Provide the (x, y) coordinate of the cell's center where the given text is located.  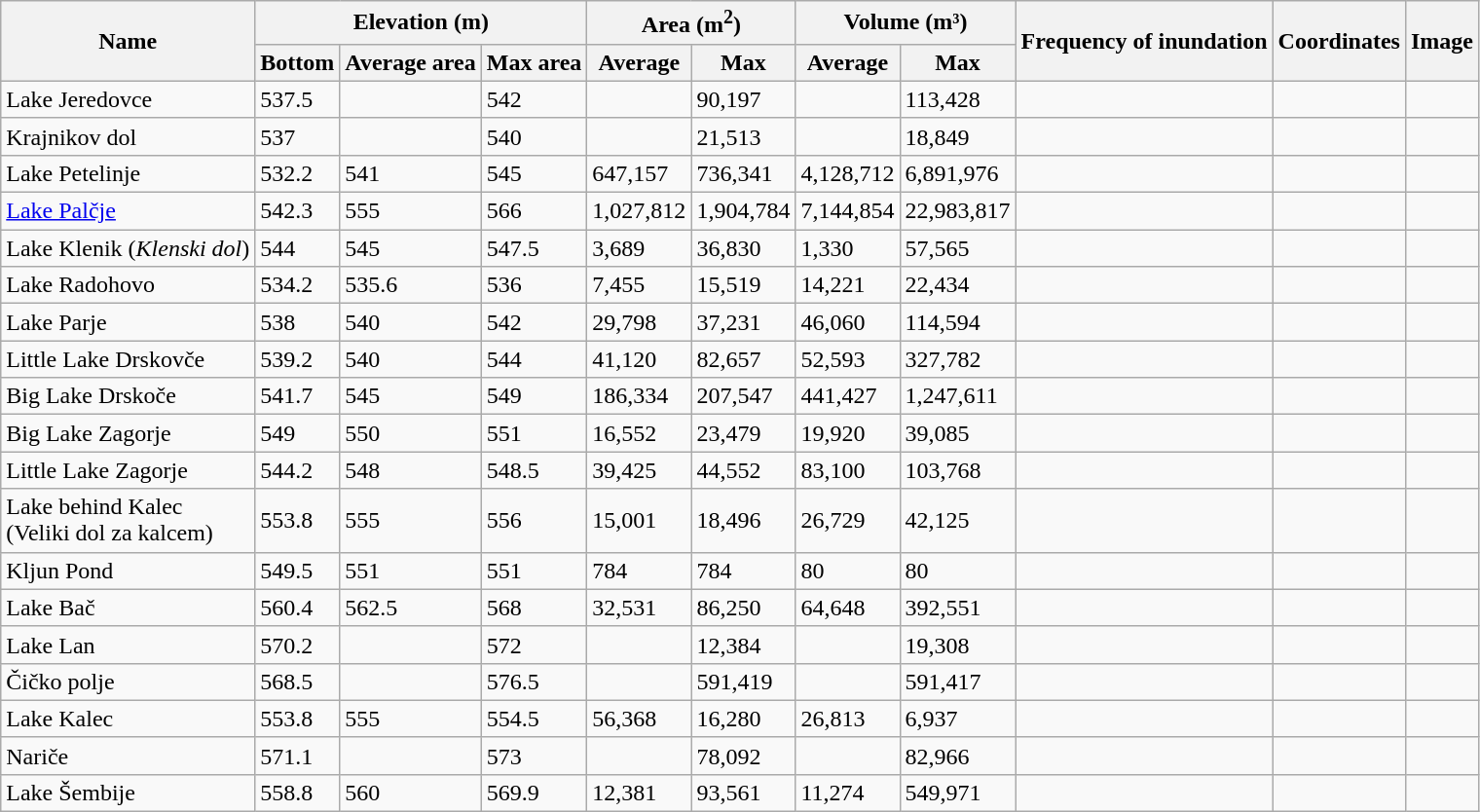
542.3 (298, 211)
591,417 (958, 682)
4,128,712 (847, 173)
568.5 (298, 682)
52,593 (847, 359)
1,330 (847, 248)
29,798 (639, 322)
56,368 (639, 719)
Nariče (129, 756)
647,157 (639, 173)
82,657 (744, 359)
6,937 (958, 719)
Big Lake Zagorje (129, 433)
548.5 (534, 470)
534.2 (298, 285)
591,419 (744, 682)
46,060 (847, 322)
Name (129, 41)
39,085 (958, 433)
207,547 (744, 396)
16,280 (744, 719)
570.2 (298, 645)
558.8 (298, 793)
Krajnikov dol (129, 136)
90,197 (744, 99)
Lake Klenik (Klenski dol) (129, 248)
Frequency of inundation (1144, 41)
327,782 (958, 359)
83,100 (847, 470)
93,561 (744, 793)
19,308 (958, 645)
571.1 (298, 756)
23,479 (744, 433)
86,250 (744, 608)
32,531 (639, 608)
16,552 (639, 433)
114,594 (958, 322)
566 (534, 211)
532.2 (298, 173)
26,813 (847, 719)
22,434 (958, 285)
Area (m2) (691, 23)
113,428 (958, 99)
64,648 (847, 608)
Volume (m³) (906, 23)
569.9 (534, 793)
550 (411, 433)
Coordinates (1339, 41)
22,983,817 (958, 211)
57,565 (958, 248)
21,513 (744, 136)
544.2 (298, 470)
186,334 (639, 396)
14,221 (847, 285)
536 (534, 285)
541 (411, 173)
44,552 (744, 470)
736,341 (744, 173)
554.5 (534, 719)
15,001 (639, 520)
26,729 (847, 520)
549,971 (958, 793)
Lake behind Kalec(Veliki dol za kalcem) (129, 520)
Lake Radohovo (129, 285)
Image (1441, 41)
441,427 (847, 396)
568 (534, 608)
538 (298, 322)
12,381 (639, 793)
549.5 (298, 571)
556 (534, 520)
78,092 (744, 756)
535.6 (411, 285)
539.2 (298, 359)
Little Lake Drskovče (129, 359)
548 (411, 470)
560 (411, 793)
Lake Jeredovce (129, 99)
Lake Kalec (129, 719)
Lake Petelinje (129, 173)
537.5 (298, 99)
18,496 (744, 520)
18,849 (958, 136)
Lake Šembije (129, 793)
15,519 (744, 285)
7,455 (639, 285)
576.5 (534, 682)
3,689 (639, 248)
Max area (534, 62)
6,891,976 (958, 173)
1,904,784 (744, 211)
82,966 (958, 756)
547.5 (534, 248)
1,247,611 (958, 396)
537 (298, 136)
19,920 (847, 433)
Lake Parje (129, 322)
36,830 (744, 248)
103,768 (958, 470)
Big Lake Drskoče (129, 396)
Average area (411, 62)
562.5 (411, 608)
39,425 (639, 470)
541.7 (298, 396)
392,551 (958, 608)
Bottom (298, 62)
1,027,812 (639, 211)
Kljun Pond (129, 571)
Lake Lan (129, 645)
37,231 (744, 322)
Lake Palčje (129, 211)
573 (534, 756)
Little Lake Zagorje (129, 470)
42,125 (958, 520)
Elevation (m) (421, 23)
12,384 (744, 645)
Čičko polje (129, 682)
11,274 (847, 793)
Lake Bač (129, 608)
572 (534, 645)
7,144,854 (847, 211)
560.4 (298, 608)
41,120 (639, 359)
